Locate the cell with the specified text and output its (X, Y) center coordinate. 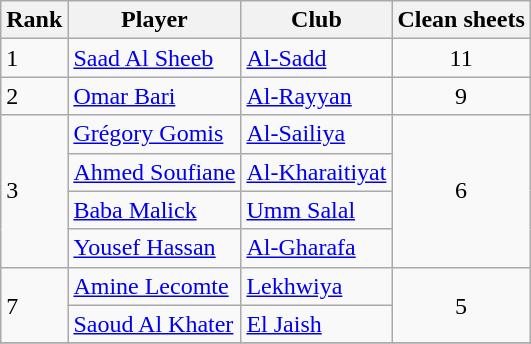
Baba Malick (154, 210)
El Jaish (316, 324)
Club (316, 20)
7 (34, 305)
Rank (34, 20)
Amine Lecomte (154, 286)
Umm Salal (316, 210)
Al-Sadd (316, 58)
Saoud Al Khater (154, 324)
3 (34, 191)
Yousef Hassan (154, 248)
Player (154, 20)
9 (461, 96)
Al-Rayyan (316, 96)
Grégory Gomis (154, 134)
Ahmed Soufiane (154, 172)
2 (34, 96)
11 (461, 58)
Al-Kharaitiyat (316, 172)
1 (34, 58)
Al-Gharafa (316, 248)
Saad Al Sheeb (154, 58)
5 (461, 305)
6 (461, 191)
Lekhwiya (316, 286)
Clean sheets (461, 20)
Omar Bari (154, 96)
Al-Sailiya (316, 134)
